Return the (x, y) coordinate for the center point of the cell that contains the specified text.  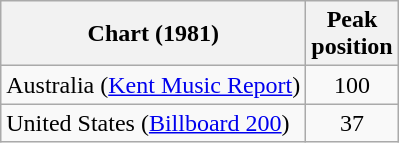
United States (Billboard 200) (154, 123)
100 (352, 85)
Chart (1981) (154, 34)
37 (352, 123)
Peak position (352, 34)
Australia (Kent Music Report) (154, 85)
